Output the [x, y] coordinate of the center of the cell containing the given text.  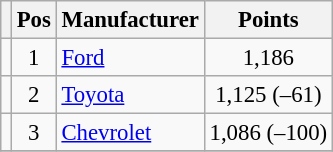
Toyota [130, 95]
3 [34, 133]
1,186 [268, 58]
Pos [34, 20]
Points [268, 20]
1,086 (–100) [268, 133]
1 [34, 58]
Manufacturer [130, 20]
2 [34, 95]
Ford [130, 58]
1,125 (–61) [268, 95]
Chevrolet [130, 133]
